Pinpoint the cell where the given text exists, returning its [X, Y] midpoint coordinate. 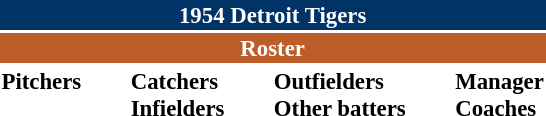
1954 Detroit Tigers [272, 15]
Roster [272, 48]
